From the cell containing the given text, extract its center point as (X, Y) coordinate. 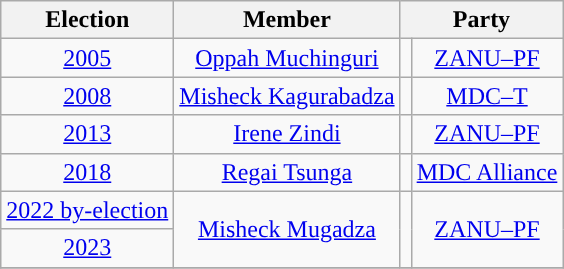
Member (287, 20)
2022 by-election (88, 210)
Election (88, 20)
Irene Zindi (287, 134)
Regai Tsunga (287, 172)
Oppah Muchinguri (287, 58)
2018 (88, 172)
MDC–T (487, 96)
MDC Alliance (487, 172)
2008 (88, 96)
2023 (88, 248)
Party (482, 20)
Misheck Kagurabadza (287, 96)
2005 (88, 58)
2013 (88, 134)
Misheck Mugadza (287, 229)
